From the cell containing the given text, extract its center point as (X, Y) coordinate. 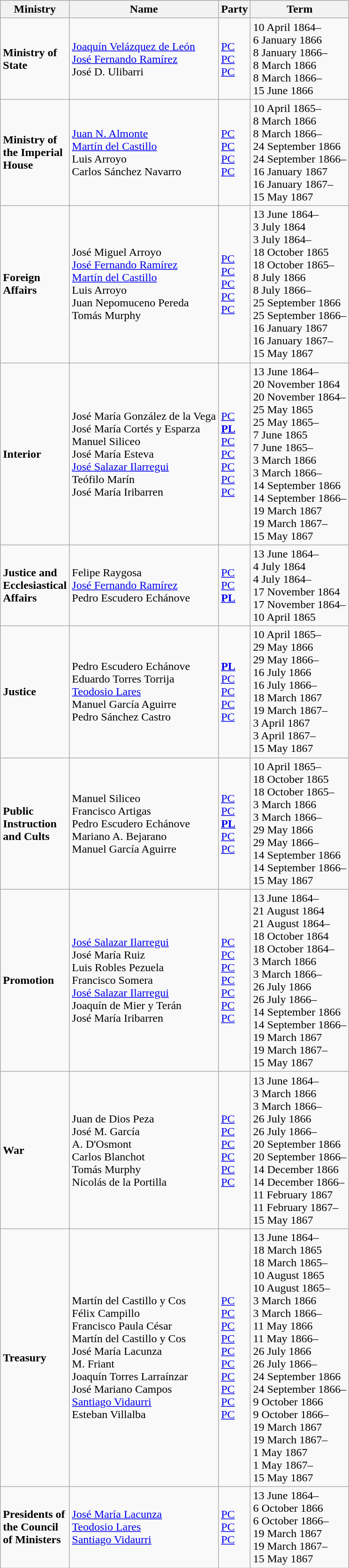
José María Lacunza Teodosio Lares Santiago Vidaurri (144, 1527)
Joaquín Velázquez de León José Fernando Ramírez José D. Ulibarri (144, 59)
Public Instruction and Cults (35, 824)
10 April 1864–6 January 1866 8 January 1866–8 March 1866 8 March 1866–15 June 1866 (300, 59)
José Salazar Ilarregui José María Ruiz Luis Robles Pezuela Francisco Somera José Salazar Ilarregui Joaquín de Mier y Terán José María Iribarren (144, 980)
13 June 1864–6 October 1866 6 October 1866–19 March 1867 19 March 1867–15 May 1867 (300, 1527)
Manuel Siliceo Francisco Artigas Pedro Escudero Echánove Mariano A. Bejarano Manuel García Aguirre (144, 824)
Foreign Affairs (35, 284)
War (35, 1150)
Justice (35, 691)
José María González de la Vega José María Cortés y Esparza Manuel Siliceo José María Esteva José Salazar Ilarregui Teófilo Marín José María Iribarren (144, 453)
PC PC PC PC PC PC PC PC PC PC (235, 1358)
Justice and Ecclesiastical Affairs (35, 586)
Term (300, 9)
13 June 1864–4 July 1864 4 July 1864–17 November 1864 17 November 1864–10 April 1865 (300, 586)
10 April 1865–8 March 1866 8 March 1866–24 September 1866 24 September 1866–16 January 1867 16 January 1867–15 May 1867 (300, 153)
Juan de Dios Peza José M. García A. D'Osmont Carlos Blanchot Tomás Murphy Nicolás de la Portilla (144, 1150)
Name (144, 9)
Ministry (35, 9)
PC PC PC PC PC PC (235, 1150)
Promotion (35, 980)
Treasury (35, 1358)
Pedro Escudero Echánove Eduardo Torres Torrija Teodosio Lares Manuel García Aguirre Pedro Sánchez Castro (144, 691)
Ministry of State (35, 59)
10 April 1865–29 May 1866 29 May 1866–16 July 1866 16 July 1866–18 March 1867 19 March 1867–3 April 1867 3 April 1867–15 May 1867 (300, 691)
PL PC PC PC PC (235, 691)
PC PC PC PC (235, 153)
10 April 1865–18 October 1865 18 October 1865–3 March 1866 3 March 1866–29 May 1866 29 May 1866–14 September 1866 14 September 1866–15 May 1867 (300, 824)
PC PC PL (235, 586)
Juan N. Almonte Martín del Castillo Luis Arroyo Carlos Sánchez Navarro (144, 153)
Presidents of the Council of Ministers (35, 1527)
Felipe Raygosa José Fernando Ramírez Pedro Escudero Echánove (144, 586)
Party (235, 9)
PC PC PC PC PC PC PC (235, 980)
PC PC PL PC PC (235, 824)
PC PL PC PC PC PC PC (235, 453)
PC PC PC PC PC (235, 284)
Ministry of the Imperial House (35, 153)
Interior (35, 453)
José Miguel Arroyo José Fernando Ramírez Martín del Castillo Luis Arroyo Juan Nepomuceno Pereda Tomás Murphy (144, 284)
